Detect which cell encompasses the target text, then output its (x, y) center coordinate. 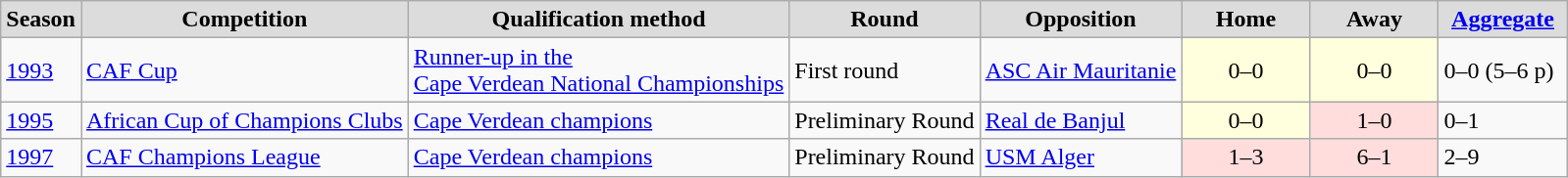
0–1 (1502, 120)
1995 (41, 120)
1–3 (1245, 157)
Runner-up in theCape Verdean National Championships (598, 70)
6–1 (1375, 157)
Real de Banjul (1081, 120)
Season (41, 20)
Aggregate (1502, 20)
Round (885, 20)
0–0 (5–6 p) (1502, 70)
Home (1245, 20)
CAF Cup (244, 70)
1993 (41, 70)
Opposition (1081, 20)
1997 (41, 157)
USM Alger (1081, 157)
Away (1375, 20)
Qualification method (598, 20)
Competition (244, 20)
ASC Air Mauritanie (1081, 70)
2–9 (1502, 157)
African Cup of Champions Clubs (244, 120)
First round (885, 70)
1–0 (1375, 120)
CAF Champions League (244, 157)
